Return (X, Y) of the center of cell containing provided text 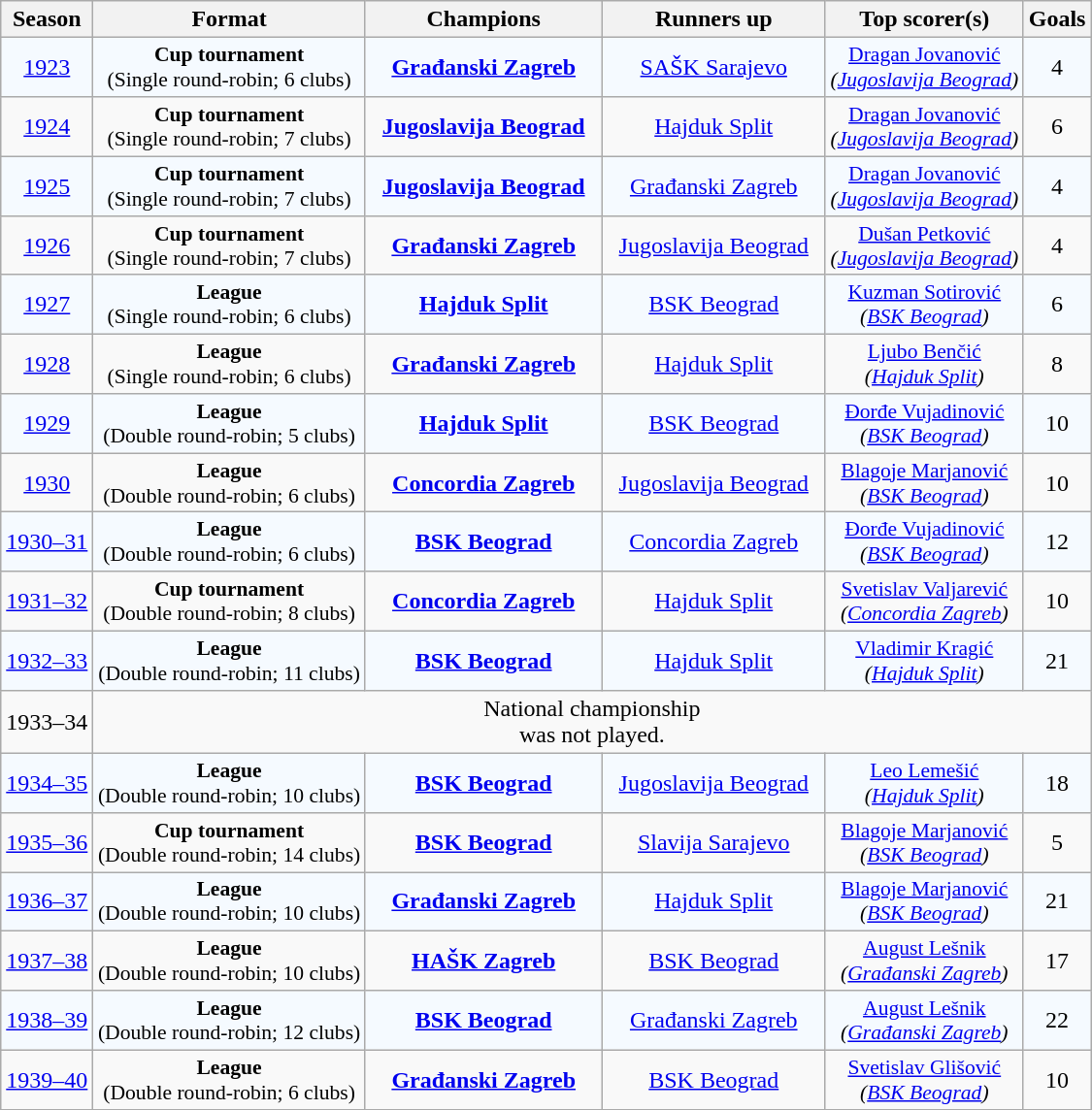
Season (47, 19)
Top scorer(s) (924, 19)
1929 (47, 423)
League(Double round-robin; 12 clubs) (229, 1021)
1930 (47, 483)
Kuzman Sotirović(BSK Beograd) (924, 305)
Runners up (713, 19)
1923 (47, 68)
5 (1057, 842)
Format (229, 19)
1926 (47, 245)
Ljubo Benčić(Hajduk Split) (924, 363)
Cup tournament(Double round-robin; 8 clubs) (229, 602)
1935–36 (47, 842)
SAŠK Sarajevo (713, 68)
1934–35 (47, 782)
12 (1057, 541)
8 (1057, 363)
League(Double round-robin; 11 clubs) (229, 660)
1928 (47, 363)
Vladimir Kragić(Hajduk Split) (924, 660)
Svetislav Valjarević(Concordia Zagreb) (924, 602)
17 (1057, 961)
Slavija Sarajevo (713, 842)
1936–37 (47, 900)
League(Double round-robin; 5 clubs) (229, 423)
Svetislav Glišović(BSK Beograd) (924, 1079)
Cup tournament(Double round-robin; 14 clubs) (229, 842)
Dušan Petković(Jugoslavija Beograd) (924, 245)
22 (1057, 1021)
National championship was not played. (592, 722)
Champions (483, 19)
1927 (47, 305)
1937–38 (47, 961)
1931–32 (47, 602)
1933–34 (47, 722)
Goals (1057, 19)
1932–33 (47, 660)
1938–39 (47, 1021)
1930–31 (47, 541)
HAŠK Zagreb (483, 961)
Cup tournament(Single round-robin; 6 clubs) (229, 68)
Leo Lemešić(Hajduk Split) (924, 782)
1925 (47, 186)
1924 (47, 126)
1939–40 (47, 1079)
18 (1057, 782)
